Extract the (X, Y) coordinate from the center of the cell holding the provided text.  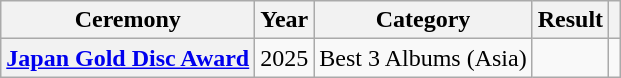
Ceremony (128, 20)
Result (570, 20)
Year (284, 20)
Japan Gold Disc Award (128, 58)
Category (423, 20)
Best 3 Albums (Asia) (423, 58)
2025 (284, 58)
